Scan for the cell matching the given text and deliver its [X, Y] coordinate at center. 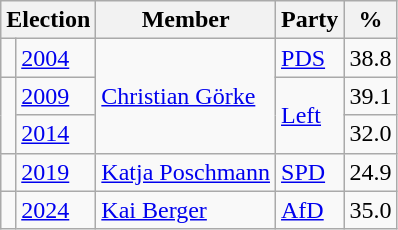
32.0 [370, 134]
Christian Görke [186, 96]
2014 [56, 134]
% [370, 20]
Election [48, 20]
AfD [310, 210]
2009 [56, 96]
35.0 [370, 210]
Party [310, 20]
Kai Berger [186, 210]
SPD [310, 172]
2004 [56, 58]
2019 [56, 172]
38.8 [370, 58]
Left [310, 115]
PDS [310, 58]
39.1 [370, 96]
2024 [56, 210]
24.9 [370, 172]
Katja Poschmann [186, 172]
Member [186, 20]
